Return [X, Y] of the center of cell containing provided text 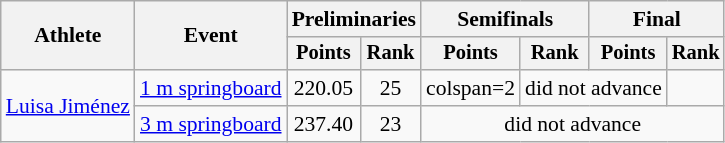
Final [656, 19]
Semifinals [505, 19]
1 m springboard [211, 88]
colspan=2 [470, 88]
Athlete [68, 36]
220.05 [324, 88]
3 m springboard [211, 124]
Preliminaries [354, 19]
23 [390, 124]
237.40 [324, 124]
Luisa Jiménez [68, 106]
Event [211, 36]
25 [390, 88]
